Extract the (X, Y) coordinate from the center of the cell holding the provided text.  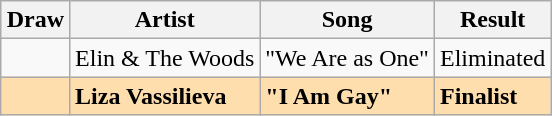
Eliminated (492, 58)
Liza Vassilieva (165, 96)
"We Are as One" (348, 58)
Draw (35, 20)
Song (348, 20)
Elin & The Woods (165, 58)
Finalist (492, 96)
"I Am Gay" (348, 96)
Artist (165, 20)
Result (492, 20)
